Output the [X, Y] coordinate of the center of the cell containing the given text.  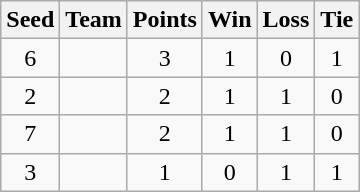
7 [30, 134]
Win [230, 20]
Seed [30, 20]
Loss [286, 20]
Tie [337, 20]
6 [30, 58]
Points [164, 20]
Team [94, 20]
